Return (X, Y) of the center of cell containing provided text 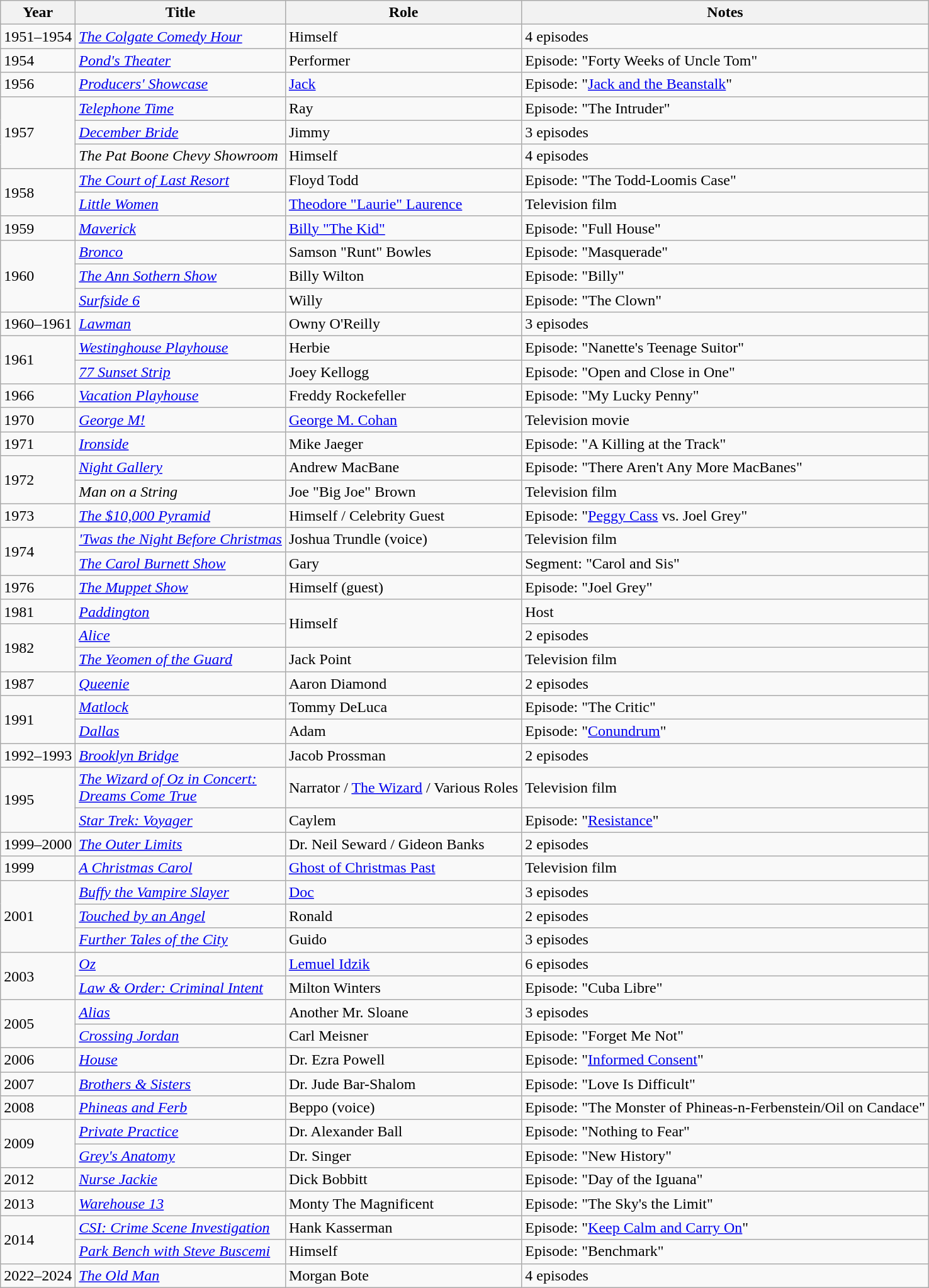
Ray (403, 108)
Episode: "Jack and the Beanstalk" (725, 84)
Gary (403, 563)
2003 (38, 976)
Himself (guest) (403, 587)
Episode: "Open and Close in One" (725, 372)
Episode: "Day of the Iguana" (725, 1180)
The Old Man (181, 1275)
Episode: "Forget Me Not" (725, 1036)
Willy (403, 300)
2022–2024 (38, 1275)
Law & Order: Criminal Intent (181, 988)
Jack Point (403, 659)
Episode: "Billy" (725, 276)
The $10,000 Pyramid (181, 516)
Samson "Runt" Bowles (403, 252)
Tommy DeLuca (403, 708)
Episode: "Informed Consent" (725, 1059)
The Carol Burnett Show (181, 563)
Episode: "Resistance" (725, 820)
1956 (38, 84)
Brothers & Sisters (181, 1083)
1959 (38, 228)
Alias (181, 1012)
Pond's Theater (181, 60)
Grey's Anatomy (181, 1156)
Ghost of Christmas Past (403, 868)
1960–1961 (38, 324)
Notes (725, 13)
Himself / Celebrity Guest (403, 516)
The Court of Last Resort (181, 180)
2001 (38, 916)
Telephone Time (181, 108)
Ronald (403, 916)
1982 (38, 647)
Episode: "The Intruder" (725, 108)
Episode: "Love Is Difficult" (725, 1083)
Phineas and Ferb (181, 1108)
1987 (38, 683)
Episode: "The Monster of Phineas-n-Ferbenstein/Oil on Candace" (725, 1108)
Lemuel Idzik (403, 964)
Episode: "Conundrum" (725, 732)
Beppo (voice) (403, 1108)
George M! (181, 420)
1966 (38, 396)
2009 (38, 1144)
1954 (38, 60)
1991 (38, 720)
Episode: "Forty Weeks of Uncle Tom" (725, 60)
Performer (403, 60)
Episode: "The Todd-Loomis Case" (725, 180)
CSI: Crime Scene Investigation (181, 1228)
Billy "The Kid" (403, 228)
Carl Meisner (403, 1036)
Maverick (181, 228)
Surfside 6 (181, 300)
1999–2000 (38, 844)
Adam (403, 732)
George M. Cohan (403, 420)
Segment: "Carol and Sis" (725, 563)
Episode: "Full House" (725, 228)
1973 (38, 516)
Nurse Jackie (181, 1180)
2005 (38, 1024)
Theodore "Laurie" Laurence (403, 204)
1976 (38, 587)
Ironside (181, 444)
Floyd Todd (403, 180)
Buffy the Vampire Slayer (181, 892)
Episode: "Benchmark" (725, 1251)
Dick Bobbitt (403, 1180)
1981 (38, 611)
Private Practice (181, 1132)
1957 (38, 132)
Episode: "Keep Calm and Carry On" (725, 1228)
Episode: "My Lucky Penny" (725, 396)
2013 (38, 1204)
'Twas the Night Before Christmas (181, 539)
The Colgate Comedy Hour (181, 37)
2012 (38, 1180)
Dr. Jude Bar-Shalom (403, 1083)
Narrator / The Wizard / Various Roles (403, 788)
Episode: "Joel Grey" (725, 587)
1951–1954 (38, 37)
Doc (403, 892)
6 episodes (725, 964)
The Wizard of Oz in Concert: Dreams Come True (181, 788)
Dr. Alexander Ball (403, 1132)
Joshua Trundle (voice) (403, 539)
2008 (38, 1108)
1970 (38, 420)
Paddington (181, 611)
Bronco (181, 252)
Episode: "The Sky's the Limit" (725, 1204)
Episode: "The Critic" (725, 708)
1971 (38, 444)
2014 (38, 1240)
Jack (403, 84)
1960 (38, 276)
Episode: "New History" (725, 1156)
Brooklyn Bridge (181, 755)
Guido (403, 940)
Episode: "Peggy Cass vs. Joel Grey" (725, 516)
December Bride (181, 132)
The Ann Sothern Show (181, 276)
Producers' Showcase (181, 84)
Episode: "There Aren't Any More MacBanes" (725, 468)
1999 (38, 868)
Year (38, 13)
Andrew MacBane (403, 468)
Joey Kellogg (403, 372)
Alice (181, 635)
Touched by an Angel (181, 916)
Warehouse 13 (181, 1204)
Jacob Prossman (403, 755)
2006 (38, 1059)
Episode: "Masquerade" (725, 252)
Monty The Magnificent (403, 1204)
Little Women (181, 204)
Joe "Big Joe" Brown (403, 492)
Matlock (181, 708)
Jimmy (403, 132)
Mike Jaeger (403, 444)
Vacation Playhouse (181, 396)
Star Trek: Voyager (181, 820)
Host (725, 611)
The Muppet Show (181, 587)
Night Gallery (181, 468)
Aaron Diamond (403, 683)
Dallas (181, 732)
Lawman (181, 324)
Herbie (403, 348)
2007 (38, 1083)
Park Bench with Steve Buscemi (181, 1251)
Episode: "Nanette's Teenage Suitor" (725, 348)
The Outer Limits (181, 844)
77 Sunset Strip (181, 372)
Morgan Bote (403, 1275)
Episode: "A Killing at the Track" (725, 444)
Crossing Jordan (181, 1036)
Billy Wilton (403, 276)
1974 (38, 551)
1995 (38, 799)
1958 (38, 192)
Title (181, 13)
A Christmas Carol (181, 868)
House (181, 1059)
Episode: "Nothing to Fear" (725, 1132)
Television movie (725, 420)
Dr. Singer (403, 1156)
Man on a String (181, 492)
Another Mr. Sloane (403, 1012)
Episode: "The Clown" (725, 300)
Role (403, 13)
Episode: "Cuba Libre" (725, 988)
1972 (38, 480)
Caylem (403, 820)
Oz (181, 964)
Milton Winters (403, 988)
1992–1993 (38, 755)
Owny O'Reilly (403, 324)
Further Tales of the City (181, 940)
1961 (38, 360)
Hank Kasserman (403, 1228)
Westinghouse Playhouse (181, 348)
Freddy Rockefeller (403, 396)
Queenie (181, 683)
The Yeomen of the Guard (181, 659)
The Pat Boone Chevy Showroom (181, 156)
Dr. Ezra Powell (403, 1059)
Dr. Neil Seward / Gideon Banks (403, 844)
